For the text-containing cell, return its midpoint in (X, Y) coordinate format. 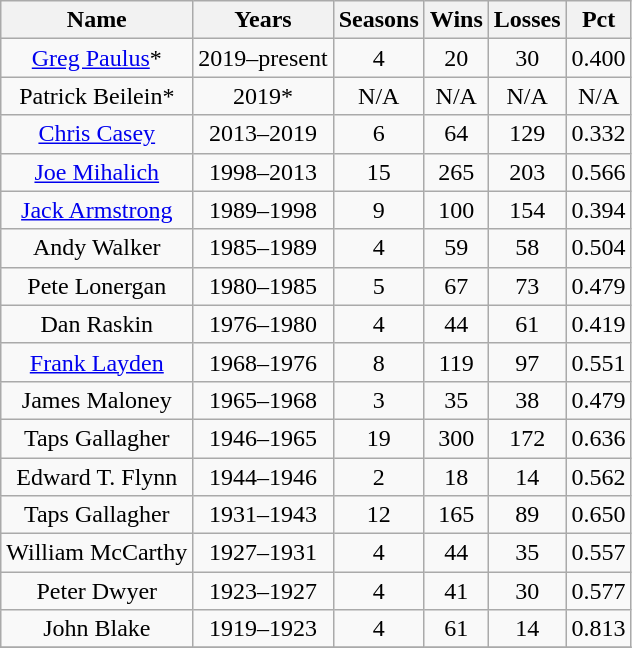
1989–1998 (263, 210)
Joe Mihalich (97, 172)
203 (527, 172)
1968–1976 (263, 362)
19 (378, 438)
0.400 (598, 58)
18 (456, 477)
89 (527, 515)
Seasons (378, 20)
0.332 (598, 134)
73 (527, 286)
1944–1946 (263, 477)
Pct (598, 20)
1965–1968 (263, 400)
15 (378, 172)
Name (97, 20)
Patrick Beilein* (97, 96)
Losses (527, 20)
0.650 (598, 515)
1946–1965 (263, 438)
3 (378, 400)
Wins (456, 20)
0.419 (598, 324)
165 (456, 515)
100 (456, 210)
0.813 (598, 629)
41 (456, 591)
Chris Casey (97, 134)
William McCarthy (97, 553)
Andy Walker (97, 248)
300 (456, 438)
James Maloney (97, 400)
Jack Armstrong (97, 210)
2019–present (263, 58)
5 (378, 286)
1985–1989 (263, 248)
8 (378, 362)
6 (378, 134)
172 (527, 438)
1927–1931 (263, 553)
0.557 (598, 553)
0.577 (598, 591)
64 (456, 134)
John Blake (97, 629)
0.562 (598, 477)
38 (527, 400)
59 (456, 248)
2019* (263, 96)
2 (378, 477)
1931–1943 (263, 515)
Dan Raskin (97, 324)
Peter Dwyer (97, 591)
Edward T. Flynn (97, 477)
119 (456, 362)
0.566 (598, 172)
1976–1980 (263, 324)
67 (456, 286)
Frank Layden (97, 362)
0.394 (598, 210)
9 (378, 210)
97 (527, 362)
154 (527, 210)
Greg Paulus* (97, 58)
0.551 (598, 362)
Pete Lonergan (97, 286)
129 (527, 134)
1980–1985 (263, 286)
0.504 (598, 248)
20 (456, 58)
2013–2019 (263, 134)
58 (527, 248)
Years (263, 20)
0.636 (598, 438)
1923–1927 (263, 591)
1919–1923 (263, 629)
12 (378, 515)
1998–2013 (263, 172)
265 (456, 172)
